Identify which cell holds the provided text, then report its (x, y) central coordinate. 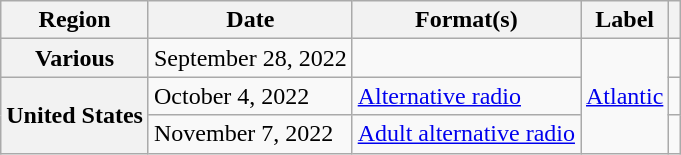
Region (75, 20)
October 4, 2022 (250, 96)
Adult alternative radio (466, 134)
Alternative radio (466, 96)
Label (624, 20)
Various (75, 58)
Format(s) (466, 20)
Atlantic (624, 96)
November 7, 2022 (250, 134)
Date (250, 20)
United States (75, 115)
September 28, 2022 (250, 58)
